Scan for the cell matching the given text and deliver its [x, y] coordinate at center. 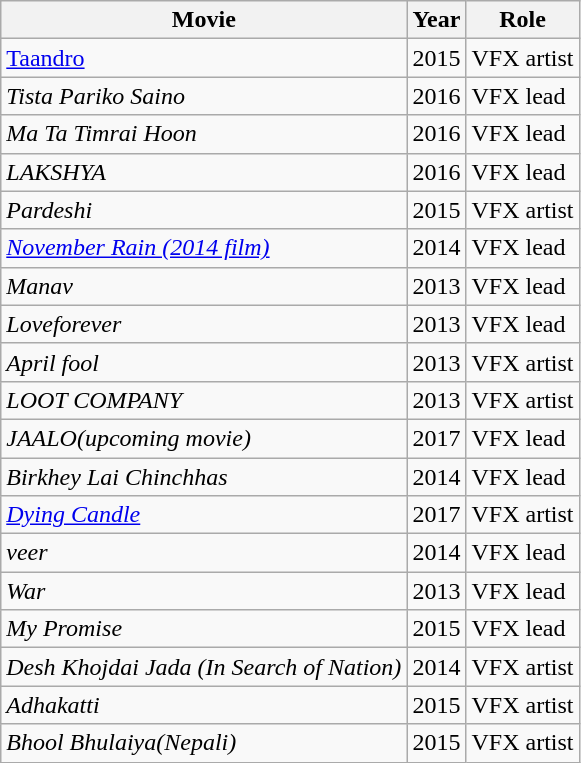
Birkhey Lai Chinchhas [204, 477]
November Rain (2014 film) [204, 248]
Dying Candle [204, 515]
Loveforever [204, 324]
Manav [204, 286]
Movie [204, 20]
Role [522, 20]
LOOT COMPANY [204, 400]
veer [204, 553]
Ma Ta Timrai Hoon [204, 134]
Taandro [204, 58]
April fool [204, 362]
Year [436, 20]
JAALO(upcoming movie) [204, 438]
My Promise [204, 629]
Pardeshi [204, 210]
Bhool Bhulaiya(Nepali) [204, 743]
LAKSHYA [204, 172]
War [204, 591]
Tista Pariko Saino [204, 96]
Adhakatti [204, 705]
Desh Khojdai Jada (In Search of Nation) [204, 667]
